Identify which cell holds the provided text, then report its [X, Y] central coordinate. 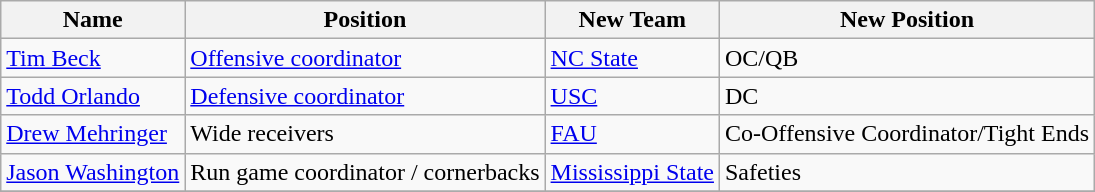
Run game coordinator / cornerbacks [365, 172]
Todd Orlando [93, 96]
Co-Offensive Coordinator/Tight Ends [906, 134]
Wide receivers [365, 134]
Defensive coordinator [365, 96]
FAU [632, 134]
New Position [906, 20]
OC/QB [906, 58]
Offensive coordinator [365, 58]
Safeties [906, 172]
Drew Mehringer [93, 134]
Mississippi State [632, 172]
Jason Washington [93, 172]
USC [632, 96]
Name [93, 20]
Position [365, 20]
NC State [632, 58]
New Team [632, 20]
Tim Beck [93, 58]
DC [906, 96]
